Find where the given text appears and provide that cell's center as [x, y] coordinate. 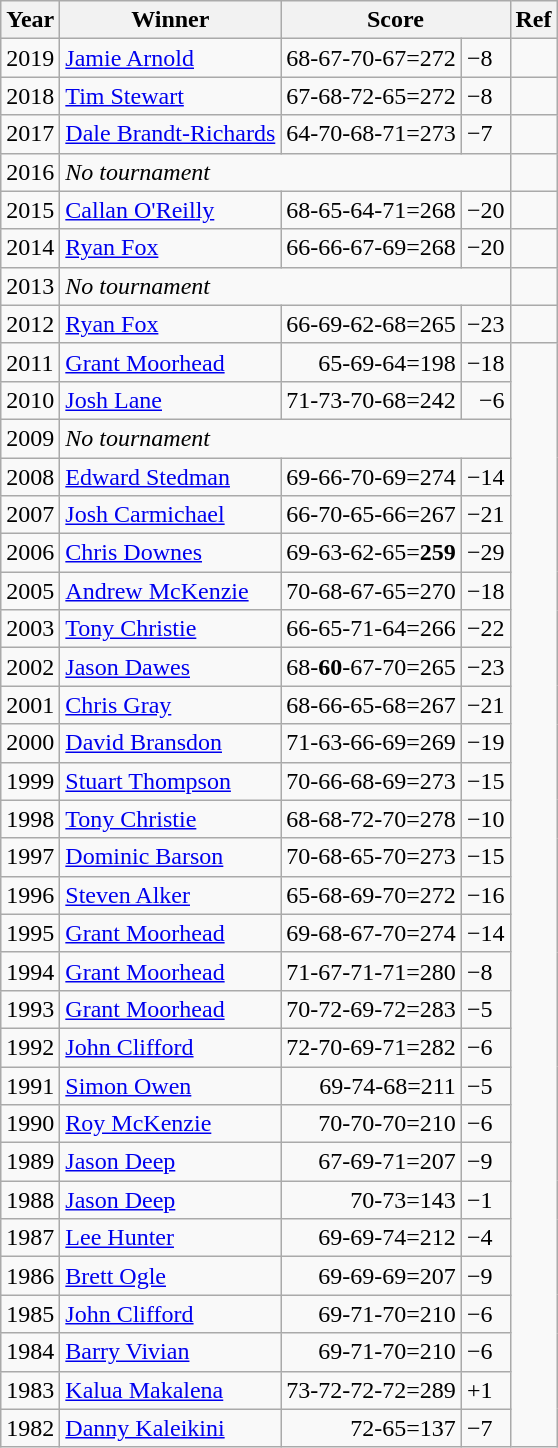
2002 [30, 667]
1996 [30, 895]
Brett Ogle [170, 1276]
70-70-70=210 [372, 1124]
70-68-67-65=270 [372, 591]
Andrew McKenzie [170, 591]
2016 [30, 172]
2010 [30, 400]
1983 [30, 1390]
68-67-70-67=272 [372, 58]
2009 [30, 438]
−19 [486, 743]
Simon Owen [170, 1085]
1986 [30, 1276]
Tim Stewart [170, 96]
69-63-62-65=259 [372, 553]
2008 [30, 477]
−4 [486, 1238]
−10 [486, 819]
Josh Carmichael [170, 515]
Jason Dawes [170, 667]
Lee Hunter [170, 1238]
71-63-66-69=269 [372, 743]
Stuart Thompson [170, 781]
68-68-72-70=278 [372, 819]
71-73-70-68=242 [372, 400]
1985 [30, 1314]
65-68-69-70=272 [372, 895]
2013 [30, 286]
2015 [30, 210]
Barry Vivian [170, 1352]
2014 [30, 248]
2018 [30, 96]
2005 [30, 591]
−1 [486, 1200]
Chris Gray [170, 705]
Score [396, 20]
2012 [30, 324]
1997 [30, 857]
1991 [30, 1085]
69-69-69=207 [372, 1276]
1999 [30, 781]
73-72-72-72=289 [372, 1390]
Steven Alker [170, 895]
Ref [534, 20]
70-66-68-69=273 [372, 781]
70-73=143 [372, 1200]
64-70-68-71=273 [372, 134]
68-66-65-68=267 [372, 705]
2011 [30, 362]
69-74-68=211 [372, 1085]
2001 [30, 705]
2019 [30, 58]
65-69-64=198 [372, 362]
Josh Lane [170, 400]
Winner [170, 20]
−16 [486, 895]
Dominic Barson [170, 857]
70-68-65-70=273 [372, 857]
1994 [30, 971]
1990 [30, 1124]
68-60-67-70=265 [372, 667]
1982 [30, 1428]
1995 [30, 933]
Dale Brandt-Richards [170, 134]
66-66-67-69=268 [372, 248]
1992 [30, 1047]
2000 [30, 743]
72-65=137 [372, 1428]
71-67-71-71=280 [372, 971]
72-70-69-71=282 [372, 1047]
Year [30, 20]
−29 [486, 553]
1993 [30, 1009]
66-70-65-66=267 [372, 515]
2017 [30, 134]
Chris Downes [170, 553]
Kalua Makalena [170, 1390]
69-68-67-70=274 [372, 933]
David Bransdon [170, 743]
1987 [30, 1238]
69-66-70-69=274 [372, 477]
66-69-62-68=265 [372, 324]
1998 [30, 819]
Edward Stedman [170, 477]
+1 [486, 1390]
2007 [30, 515]
67-68-72-65=272 [372, 96]
Jamie Arnold [170, 58]
Roy McKenzie [170, 1124]
2006 [30, 553]
−22 [486, 629]
1989 [30, 1162]
67-69-71=207 [372, 1162]
1984 [30, 1352]
Danny Kaleikini [170, 1428]
70-72-69-72=283 [372, 1009]
2003 [30, 629]
68-65-64-71=268 [372, 210]
69-69-74=212 [372, 1238]
66-65-71-64=266 [372, 629]
1988 [30, 1200]
Callan O'Reilly [170, 210]
